Extract the [X, Y] coordinate from the center of the cell holding the provided text.  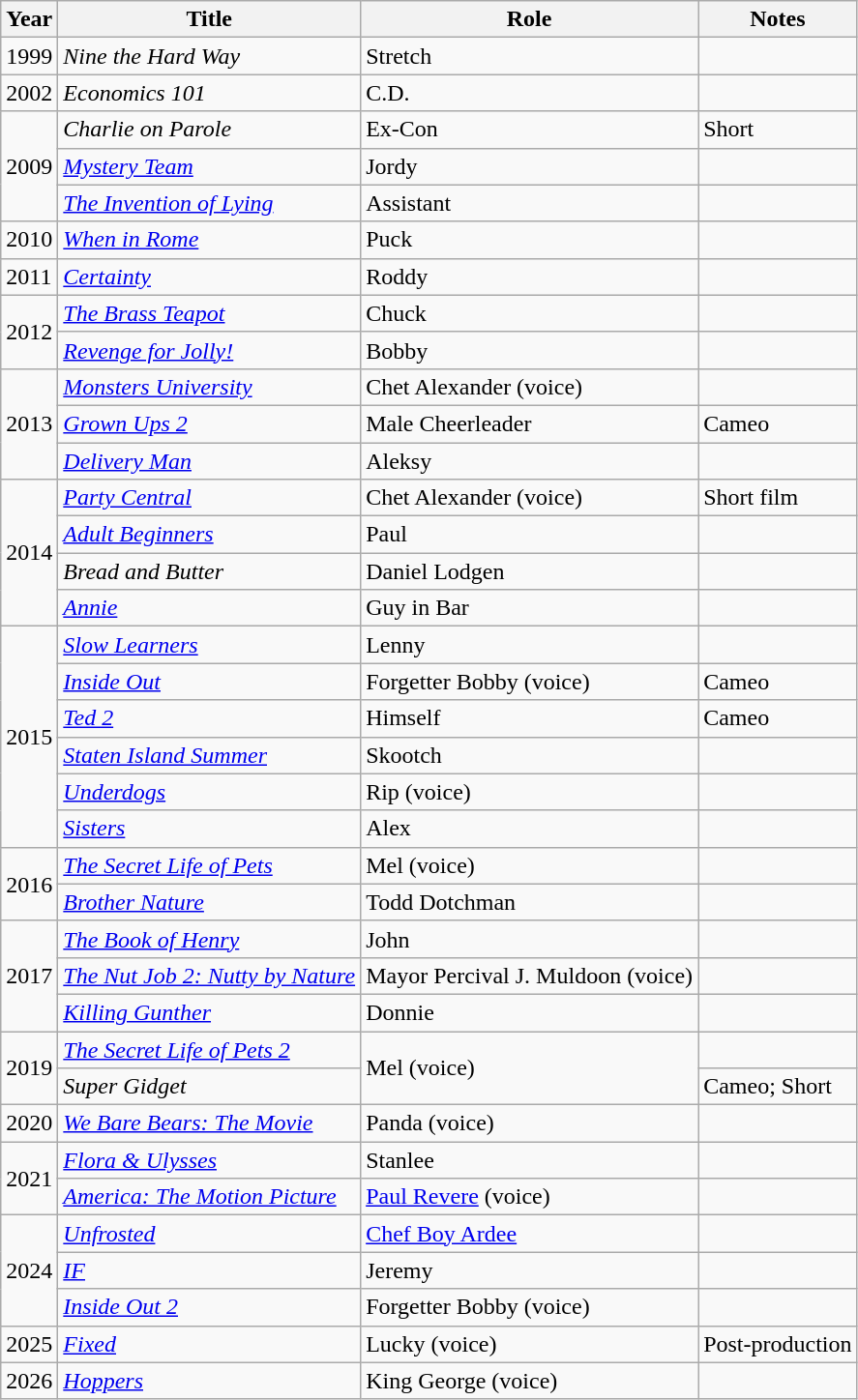
Assistant [530, 203]
Inside Out 2 [209, 1307]
Title [209, 19]
When in Rome [209, 240]
Mystery Team [209, 166]
Economics 101 [209, 93]
Killing Gunther [209, 1012]
Cameo; Short [778, 1087]
Male Cheerleader [530, 423]
Flora & Ulysses [209, 1160]
2012 [29, 332]
Paul [530, 535]
2011 [29, 277]
2025 [29, 1344]
Aleksy [530, 461]
Panda (voice) [530, 1123]
2013 [29, 423]
The Secret Life of Pets [209, 865]
Skootch [530, 755]
Staten Island Summer [209, 755]
Brother Nature [209, 902]
Unfrosted [209, 1234]
The Book of Henry [209, 939]
Paul Revere (voice) [530, 1197]
Stanlee [530, 1160]
Sisters [209, 829]
King George (voice) [530, 1381]
Post-production [778, 1344]
John [530, 939]
The Secret Life of Pets 2 [209, 1049]
Nine the Hard Way [209, 56]
2017 [29, 976]
Adult Beginners [209, 535]
Underdogs [209, 792]
Role [530, 19]
Revenge for Jolly! [209, 350]
Monsters University [209, 387]
2015 [29, 737]
Puck [530, 240]
2019 [29, 1067]
Todd Dotchman [530, 902]
Guy in Bar [530, 608]
2020 [29, 1123]
Lenny [530, 645]
Lucky (voice) [530, 1344]
Hoppers [209, 1381]
Year [29, 19]
Mayor Percival J. Muldoon (voice) [530, 976]
Rip (voice) [530, 792]
2016 [29, 884]
Jeremy [530, 1270]
Ted 2 [209, 718]
The Brass Teapot [209, 313]
Short film [778, 498]
America: The Motion Picture [209, 1197]
Slow Learners [209, 645]
Notes [778, 19]
Bobby [530, 350]
Ex-Con [530, 130]
Party Central [209, 498]
Certainty [209, 277]
2002 [29, 93]
Annie [209, 608]
2024 [29, 1270]
Short [778, 130]
Charlie on Parole [209, 130]
Chuck [530, 313]
Roddy [530, 277]
2009 [29, 166]
Daniel Lodgen [530, 571]
2026 [29, 1381]
Chef Boy Ardee [530, 1234]
Inside Out [209, 682]
2021 [29, 1179]
C.D. [530, 93]
Stretch [530, 56]
IF [209, 1270]
Alex [530, 829]
2014 [29, 553]
Jordy [530, 166]
Himself [530, 718]
1999 [29, 56]
Donnie [530, 1012]
Delivery Man [209, 461]
2010 [29, 240]
Bread and Butter [209, 571]
Fixed [209, 1344]
Grown Ups 2 [209, 423]
The Nut Job 2: Nutty by Nature [209, 976]
Super Gidget [209, 1087]
We Bare Bears: The Movie [209, 1123]
The Invention of Lying [209, 203]
